Scan for the cell matching the given text and deliver its [x, y] coordinate at center. 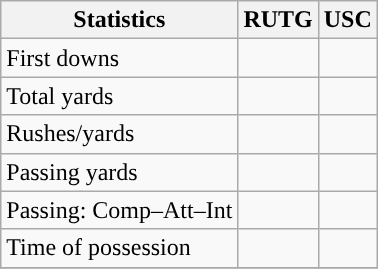
Time of possession [120, 248]
Rushes/yards [120, 134]
RUTG [278, 20]
Statistics [120, 20]
First downs [120, 58]
Total yards [120, 96]
Passing yards [120, 172]
Passing: Comp–Att–Int [120, 210]
USC [348, 20]
